From the cell containing the given text, extract its center point as (x, y) coordinate. 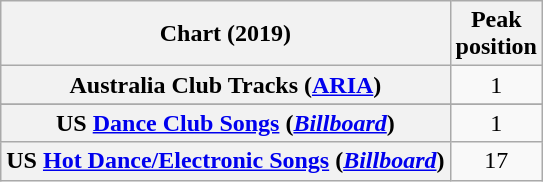
US Hot Dance/Electronic Songs (Billboard) (226, 161)
Australia Club Tracks (ARIA) (226, 85)
17 (496, 161)
US Dance Club Songs (Billboard) (226, 123)
Chart (2019) (226, 34)
Peakposition (496, 34)
